Pinpoint the cell where the given text exists, returning its (X, Y) midpoint coordinate. 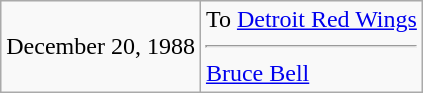
To Detroit Red WingsBruce Bell (311, 47)
December 20, 1988 (101, 47)
